Capture the cell that displays the provided text and extract its (x, y) central coordinate. 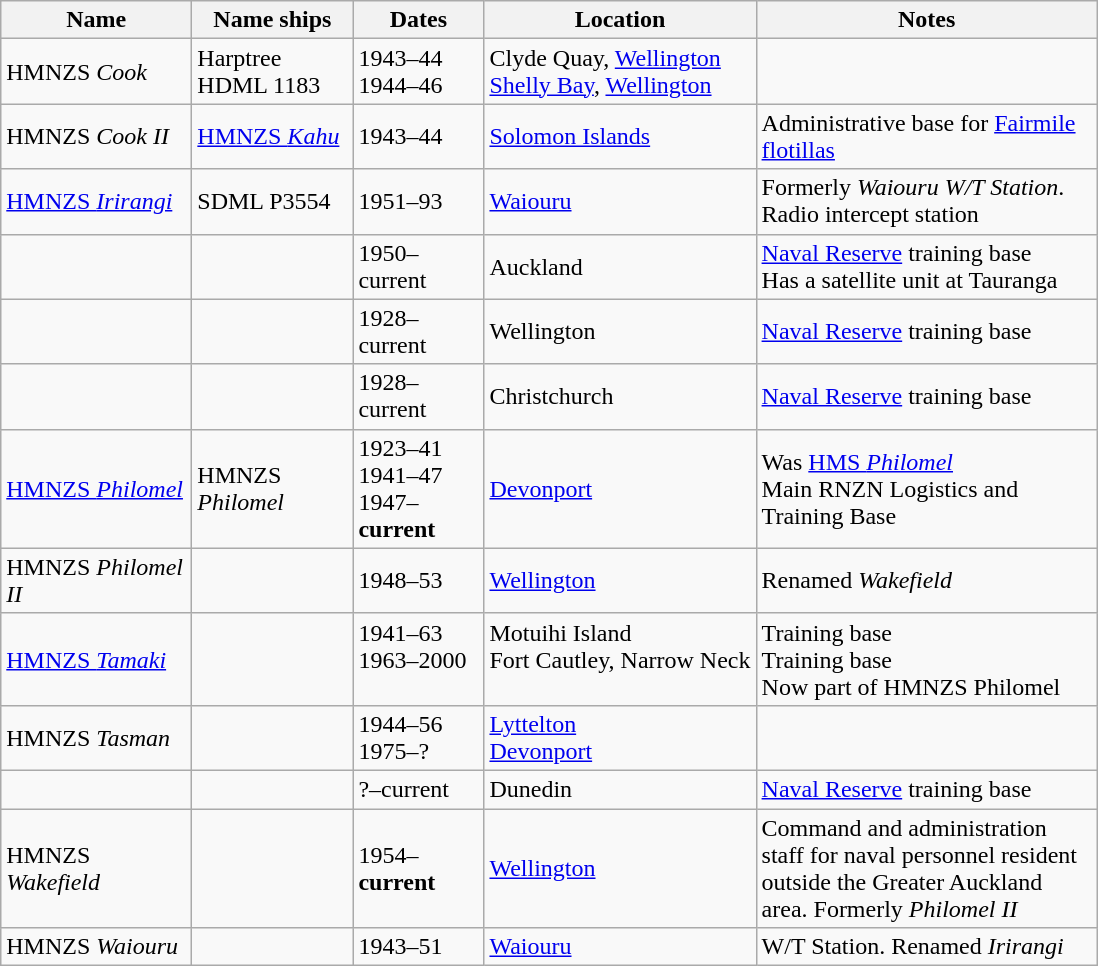
LytteltonDevonport (620, 738)
Solomon Islands (620, 136)
1943–51 (418, 947)
HMNZS Cook (96, 72)
Clyde Quay, WellingtonShelly Bay, Wellington (620, 72)
SDML P3554 (272, 202)
Administrative base for Fairmile flotillas (926, 136)
Was HMS PhilomelMain RNZN Logistics and Training Base (926, 488)
1943–441944–46 (418, 72)
1944–561975–? (418, 738)
HMNZS Waiouru (96, 947)
HMNZS Tamaki (96, 659)
1951–93 (418, 202)
Name ships (272, 20)
Command and administration staff for naval personnel resident outside the Greater Auckland area. Formerly Philomel II (926, 868)
1948–53 (418, 580)
1950–current (418, 266)
HMNZS Tasman (96, 738)
?–current (418, 789)
Dates (418, 20)
Notes (926, 20)
HMNZS Irirangi (96, 202)
HMNZS Philomel II (96, 580)
Renamed Wakefield (926, 580)
HMNZS Wakefield (96, 868)
Naval Reserve training baseHas a satellite unit at Tauranga (926, 266)
Motuihi IslandFort Cautley, Narrow Neck (620, 659)
1923–411941–471947–current (418, 488)
HarptreeHDML 1183 (272, 72)
Dunedin (620, 789)
HMNZS Cook II (96, 136)
Location (620, 20)
Training baseTraining baseNow part of HMNZS Philomel (926, 659)
1943–44 (418, 136)
Devonport (620, 488)
Christchurch (620, 396)
1941–631963–2000 (418, 659)
W/T Station. Renamed Irirangi (926, 947)
Formerly Waiouru W/T Station. Radio intercept station (926, 202)
HMNZS Kahu (272, 136)
Auckland (620, 266)
1954–current (418, 868)
Name (96, 20)
